Pinpoint the cell where the given text exists, returning its [x, y] midpoint coordinate. 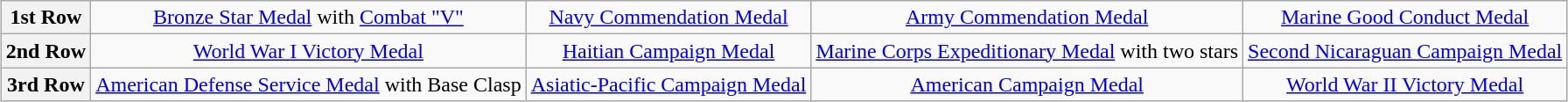
Marine Good Conduct Medal [1405, 18]
Asiatic-Pacific Campaign Medal [668, 84]
2nd Row [45, 51]
Second Nicaraguan Campaign Medal [1405, 51]
1st Row [45, 18]
World War II Victory Medal [1405, 84]
Bronze Star Medal with Combat "V" [309, 18]
Navy Commendation Medal [668, 18]
American Campaign Medal [1027, 84]
3rd Row [45, 84]
Marine Corps Expeditionary Medal with two stars [1027, 51]
Haitian Campaign Medal [668, 51]
Army Commendation Medal [1027, 18]
American Defense Service Medal with Base Clasp [309, 84]
World War I Victory Medal [309, 51]
